Pinpoint the cell where the given text exists, returning its [X, Y] midpoint coordinate. 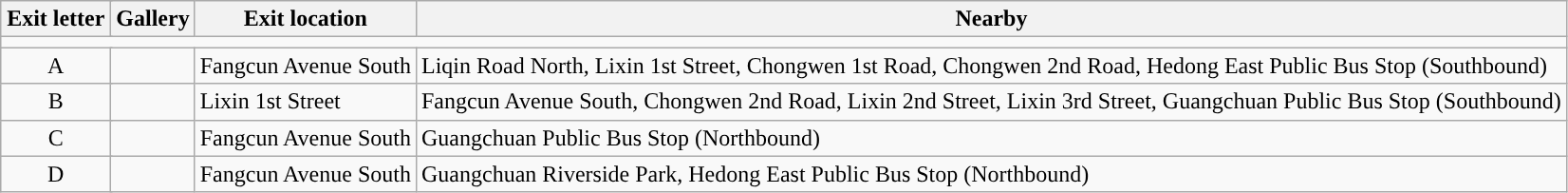
C [56, 138]
A [56, 66]
Guangchuan Riverside Park, Hedong East Public Bus Stop (Northbound) [991, 174]
Liqin Road North, Lixin 1st Street, Chongwen 1st Road, Chongwen 2nd Road, Hedong East Public Bus Stop (Southbound) [991, 66]
Gallery [153, 19]
Exit location [306, 19]
Guangchuan Public Bus Stop (Northbound) [991, 138]
B [56, 102]
Lixin 1st Street [306, 102]
Fangcun Avenue South, Chongwen 2nd Road, Lixin 2nd Street, Lixin 3rd Street, Guangchuan Public Bus Stop (Southbound) [991, 102]
D [56, 174]
Nearby [991, 19]
Exit letter [56, 19]
